Search for the cell housing the specified text and yield its [X, Y] center coordinate. 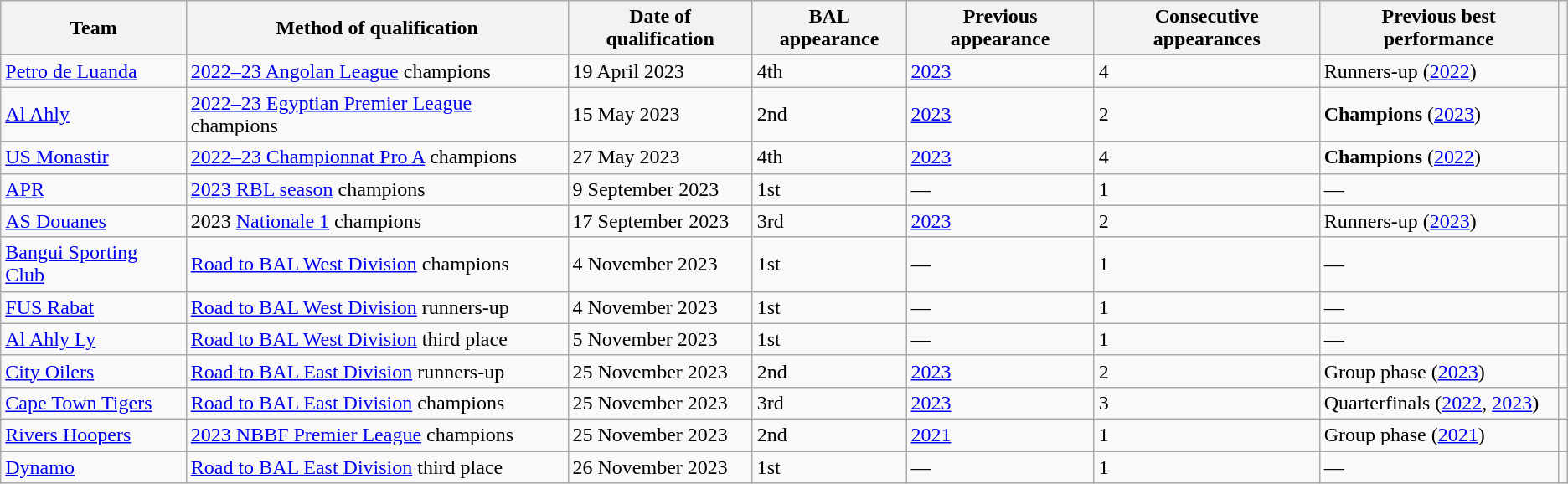
Group phase (2021) [1439, 435]
Road to BAL West Division runners-up [377, 307]
Team [94, 28]
Previous appearance [1000, 28]
2021 [1000, 435]
Bangui Sporting Club [94, 265]
Al Ahly Ly [94, 339]
Road to BAL East Division third place [377, 466]
Champions (2023) [1439, 114]
26 November 2023 [660, 466]
2022–23 Angolan League champions [377, 71]
2022–23 Championnat Pro A champions [377, 157]
Road to BAL West Division third place [377, 339]
Rivers Hoopers [94, 435]
2023 Nationale 1 champions [377, 221]
FUS Rabat [94, 307]
Road to BAL East Division runners-up [377, 371]
APR [94, 189]
Runners-up (2023) [1439, 221]
Method of qualification [377, 28]
27 May 2023 [660, 157]
Date of qualification [660, 28]
Runners-up (2022) [1439, 71]
BAL appearance [829, 28]
Champions (2022) [1439, 157]
Group phase (2023) [1439, 371]
City Oilers [94, 371]
Road to BAL East Division champions [377, 403]
9 September 2023 [660, 189]
17 September 2023 [660, 221]
Previous best performance [1439, 28]
2023 RBL season champions [377, 189]
Petro de Luanda [94, 71]
5 November 2023 [660, 339]
3 [1206, 403]
Quarterfinals (2022, 2023) [1439, 403]
Consecutive appearances [1206, 28]
Al Ahly [94, 114]
AS Douanes [94, 221]
US Monastir [94, 157]
Road to BAL West Division champions [377, 265]
19 April 2023 [660, 71]
Dynamo [94, 466]
Cape Town Tigers [94, 403]
2023 NBBF Premier League champions [377, 435]
2022–23 Egyptian Premier League champions [377, 114]
15 May 2023 [660, 114]
